Provide the (x, y) coordinate of the cell's center where the given text is located.  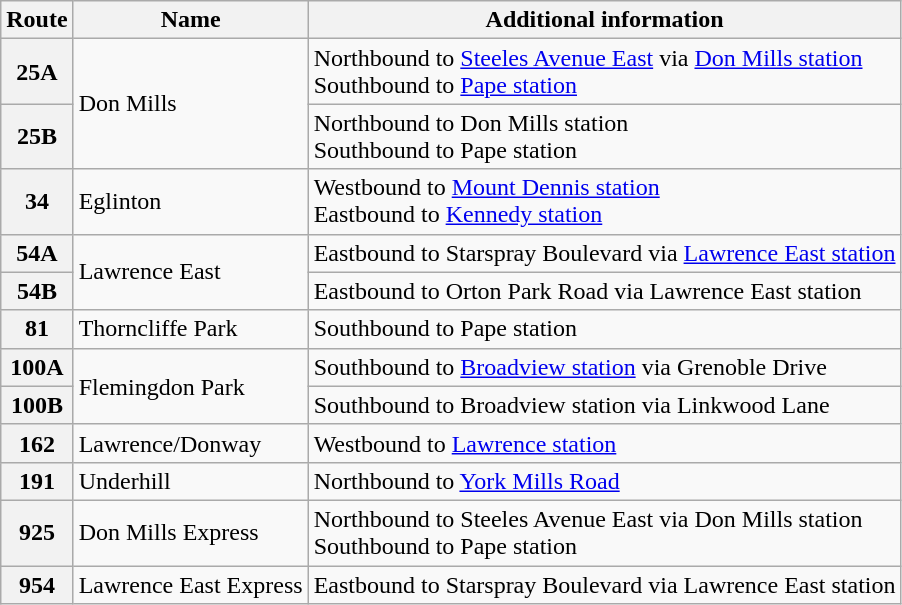
162 (37, 443)
Westbound to Mount Dennis stationEastbound to Kennedy station (604, 202)
Name (190, 20)
Don Mills (190, 104)
Lawrence/Donway (190, 443)
100B (37, 405)
Underhill (190, 481)
Southbound to Broadview station via Linkwood Lane (604, 405)
54B (37, 291)
Westbound to Lawrence station (604, 443)
Southbound to Broadview station via Grenoble Drive (604, 367)
954 (37, 585)
Southbound to Pape station (604, 329)
Don Mills Express (190, 532)
54A (37, 253)
Thorncliffe Park (190, 329)
Route (37, 20)
34 (37, 202)
25A (37, 72)
Flemingdon Park (190, 386)
925 (37, 532)
Eastbound to Orton Park Road via Lawrence East station (604, 291)
Lawrence East (190, 272)
191 (37, 481)
Northbound to Don Mills stationSouthbound to Pape station (604, 136)
Lawrence East Express (190, 585)
Eglinton (190, 202)
Northbound to York Mills Road (604, 481)
Additional information (604, 20)
81 (37, 329)
25B (37, 136)
100A (37, 367)
